Capture the cell that displays the provided text and extract its (x, y) central coordinate. 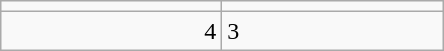
4 (112, 31)
3 (332, 31)
